Capture the cell that displays the provided text and extract its (X, Y) central coordinate. 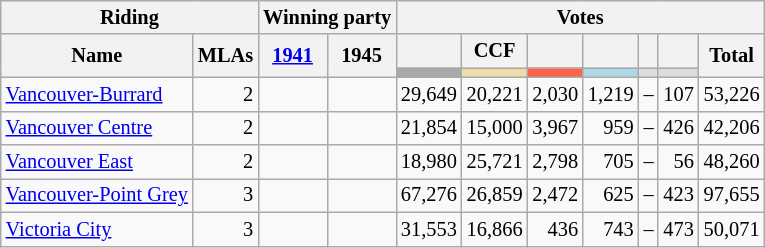
25,721 (495, 162)
20,221 (495, 94)
3,967 (555, 128)
Name (97, 56)
67,276 (429, 195)
42,206 (732, 128)
53,226 (732, 94)
1945 (362, 56)
Votes (580, 17)
21,854 (429, 128)
Riding (130, 17)
31,553 (429, 229)
2,798 (555, 162)
Victoria City (97, 229)
423 (678, 195)
50,071 (732, 229)
56 (678, 162)
Vancouver Centre (97, 128)
26,859 (495, 195)
625 (611, 195)
107 (678, 94)
2,472 (555, 195)
15,000 (495, 128)
436 (555, 229)
Winning party (327, 17)
48,260 (732, 162)
1941 (292, 56)
Vancouver-Point Grey (97, 195)
29,649 (429, 94)
CCF (495, 51)
Total (732, 56)
97,655 (732, 195)
473 (678, 229)
2,030 (555, 94)
426 (678, 128)
Vancouver East (97, 162)
743 (611, 229)
705 (611, 162)
18,980 (429, 162)
Vancouver-Burrard (97, 94)
959 (611, 128)
MLAs (226, 56)
16,866 (495, 229)
1,219 (611, 94)
